For the text-containing cell, return its midpoint in (x, y) coordinate format. 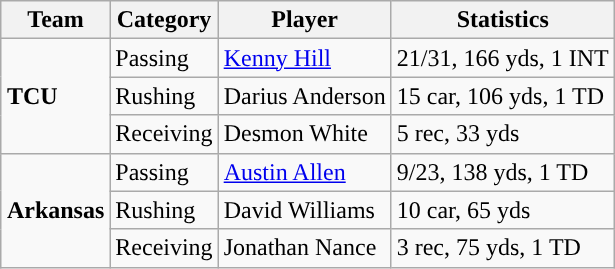
Jonathan Nance (304, 248)
Player (304, 20)
Desmon White (304, 134)
15 car, 106 yds, 1 TD (502, 96)
9/23, 138 yds, 1 TD (502, 172)
5 rec, 33 yds (502, 134)
Darius Anderson (304, 96)
TCU (55, 96)
Kenny Hill (304, 58)
Austin Allen (304, 172)
Statistics (502, 20)
Arkansas (55, 210)
10 car, 65 yds (502, 210)
Team (55, 20)
3 rec, 75 yds, 1 TD (502, 248)
21/31, 166 yds, 1 INT (502, 58)
Category (164, 20)
David Williams (304, 210)
